Detect which cell encompasses the target text, then output its (x, y) center coordinate. 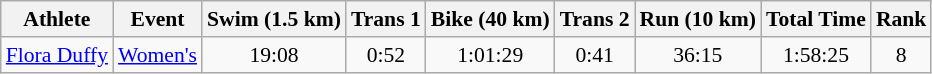
8 (902, 55)
Flora Duffy (57, 55)
1:01:29 (490, 55)
Swim (1.5 km) (274, 19)
Trans 2 (595, 19)
Women's (158, 55)
Bike (40 km) (490, 19)
1:58:25 (816, 55)
36:15 (698, 55)
Total Time (816, 19)
Athlete (57, 19)
Trans 1 (386, 19)
0:41 (595, 55)
19:08 (274, 55)
Rank (902, 19)
Event (158, 19)
Run (10 km) (698, 19)
0:52 (386, 55)
